Scan for the cell matching the given text and deliver its [x, y] coordinate at center. 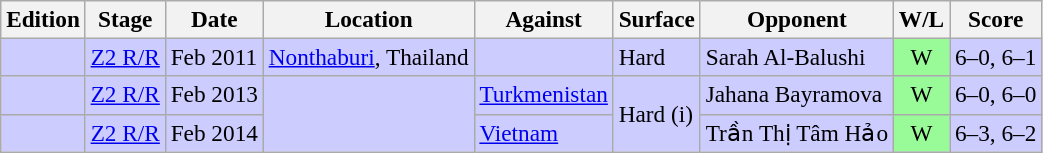
Jahana Bayramova [796, 95]
Feb 2014 [214, 133]
Trần Thị Tâm Hảo [796, 133]
Hard (i) [656, 114]
Date [214, 19]
Against [544, 19]
Turkmenistan [544, 95]
Edition [44, 19]
Feb 2011 [214, 57]
Score [996, 19]
6–0, 6–1 [996, 57]
Stage [125, 19]
W/L [921, 19]
Surface [656, 19]
Vietnam [544, 133]
Sarah Al-Balushi [796, 57]
Hard [656, 57]
Nonthaburi, Thailand [368, 57]
6–3, 6–2 [996, 133]
Feb 2013 [214, 95]
Opponent [796, 19]
6–0, 6–0 [996, 95]
Location [368, 19]
